Extract the (x, y) coordinate from the center of the cell holding the provided text.  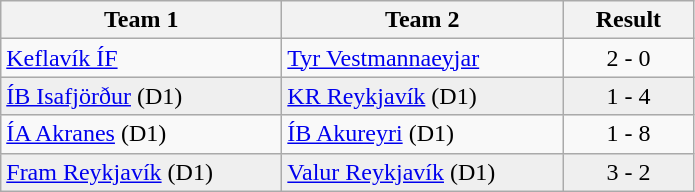
Fram Reykjavík (D1) (142, 172)
ÍB Akureyri (D1) (422, 134)
KR Reykjavík (D1) (422, 96)
1 - 4 (628, 96)
ÍA Akranes (D1) (142, 134)
Valur Reykjavík (D1) (422, 172)
2 - 0 (628, 58)
Tyr Vestmannaeyjar (422, 58)
1 - 8 (628, 134)
ÍB Isafjörður (D1) (142, 96)
3 - 2 (628, 172)
Team 2 (422, 20)
Result (628, 20)
Team 1 (142, 20)
Keflavík ÍF (142, 58)
